Return [x, y] of the center of cell containing provided text 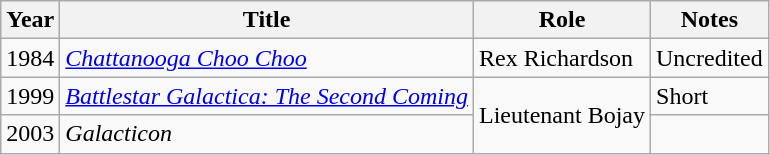
Battlestar Galactica: The Second Coming [267, 96]
Notes [710, 20]
Chattanooga Choo Choo [267, 58]
Role [562, 20]
2003 [30, 134]
Uncredited [710, 58]
Lieutenant Bojay [562, 115]
1999 [30, 96]
Galacticon [267, 134]
Year [30, 20]
Short [710, 96]
1984 [30, 58]
Title [267, 20]
Rex Richardson [562, 58]
